Find where the given text appears and provide that cell's center as (x, y) coordinate. 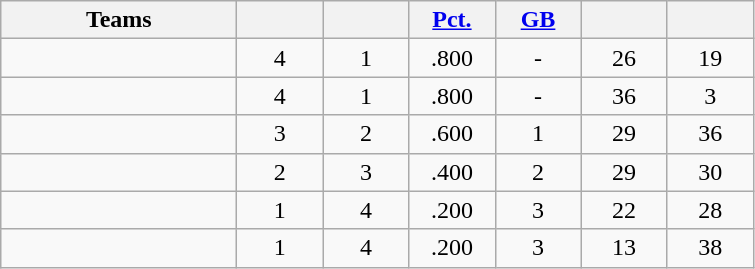
13 (624, 248)
28 (710, 210)
22 (624, 210)
.600 (452, 134)
38 (710, 248)
.400 (452, 172)
Teams (119, 20)
30 (710, 172)
19 (710, 58)
GB (538, 20)
Pct. (452, 20)
26 (624, 58)
